Identify which cell holds the provided text, then report its [x, y] central coordinate. 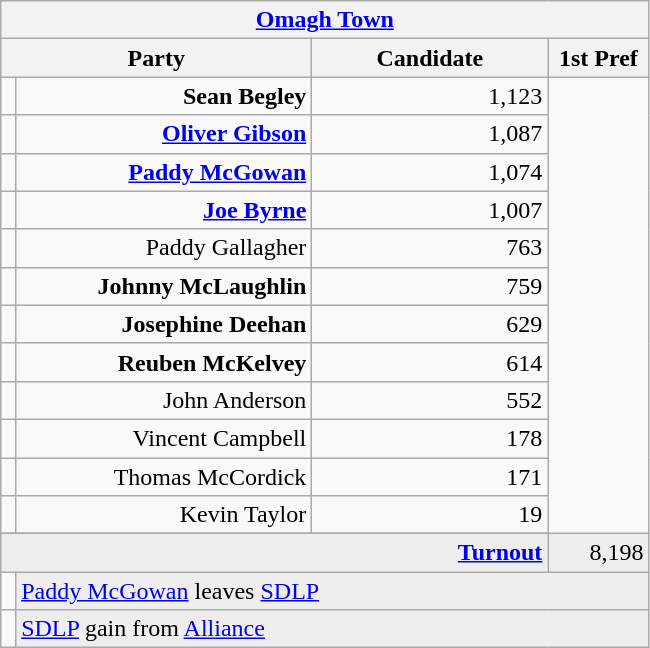
Joe Byrne [164, 210]
Reuben McKelvey [164, 362]
1,123 [430, 96]
Omagh Town [325, 20]
John Anderson [164, 400]
SDLP gain from Alliance [332, 629]
614 [430, 362]
Party [156, 58]
Thomas McCordick [164, 477]
Turnout [274, 553]
Vincent Campbell [164, 438]
Paddy McGowan [164, 172]
Paddy McGowan leaves SDLP [332, 591]
171 [430, 477]
552 [430, 400]
19 [430, 515]
Paddy Gallagher [164, 248]
759 [430, 286]
1,074 [430, 172]
629 [430, 324]
Candidate [430, 58]
Sean Begley [164, 96]
Johnny McLaughlin [164, 286]
Oliver Gibson [164, 134]
Josephine Deehan [164, 324]
1,087 [430, 134]
763 [430, 248]
1,007 [430, 210]
Kevin Taylor [164, 515]
8,198 [598, 553]
178 [430, 438]
1st Pref [598, 58]
